Search for the cell housing the specified text and yield its [x, y] center coordinate. 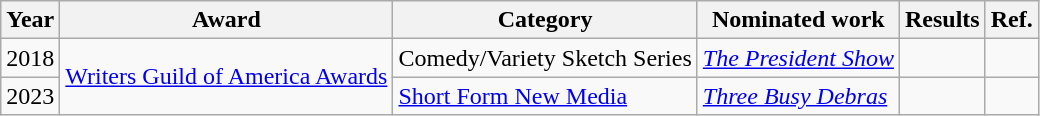
Three Busy Debras [798, 96]
Comedy/Variety Sketch Series [545, 58]
Nominated work [798, 20]
The President Show [798, 58]
Category [545, 20]
Year [30, 20]
Award [226, 20]
Ref. [1012, 20]
2018 [30, 58]
Short Form New Media [545, 96]
Writers Guild of America Awards [226, 77]
2023 [30, 96]
Results [942, 20]
